Return the (x, y) coordinate for the center point of the cell that contains the specified text.  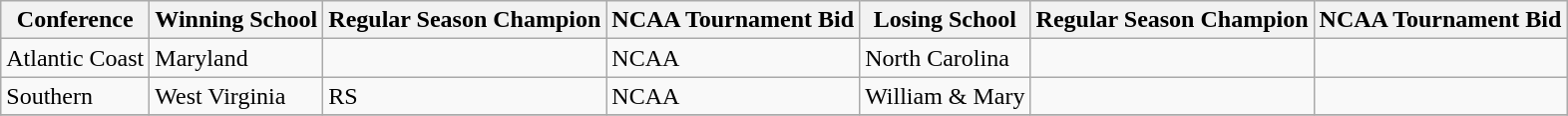
William & Mary (946, 96)
RS (465, 96)
Southern (76, 96)
Maryland (236, 58)
North Carolina (946, 58)
Atlantic Coast (76, 58)
West Virginia (236, 96)
Losing School (946, 20)
Winning School (236, 20)
Conference (76, 20)
